Scan for the cell matching the given text and deliver its [x, y] coordinate at center. 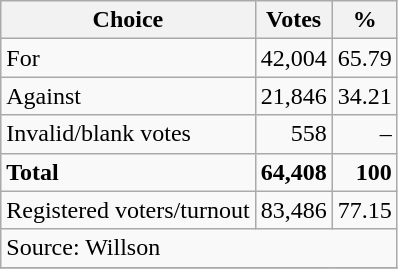
83,486 [294, 210]
Source: Willson [199, 248]
65.79 [364, 58]
42,004 [294, 58]
Total [128, 172]
– [364, 134]
64,408 [294, 172]
Registered voters/turnout [128, 210]
% [364, 20]
Votes [294, 20]
For [128, 58]
Against [128, 96]
Invalid/blank votes [128, 134]
21,846 [294, 96]
100 [364, 172]
Choice [128, 20]
558 [294, 134]
77.15 [364, 210]
34.21 [364, 96]
